Extract the [x, y] coordinate from the center of the cell holding the provided text.  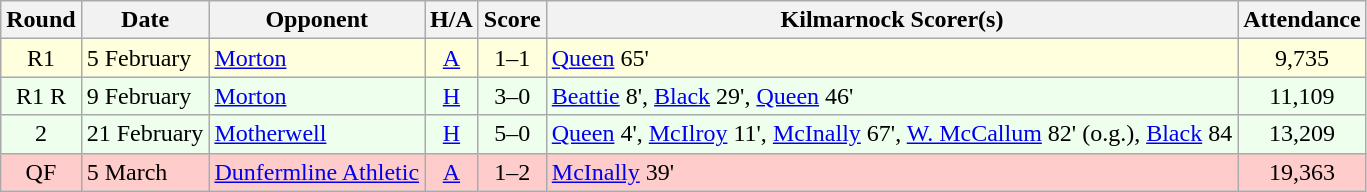
H/A [452, 20]
19,363 [1302, 172]
Score [512, 20]
Queen 4', McIlroy 11', McInally 67', W. McCallum 82' (o.g.), Black 84 [892, 134]
21 February [145, 134]
13,209 [1302, 134]
3–0 [512, 96]
9 February [145, 96]
11,109 [1302, 96]
R1 R [41, 96]
1–1 [512, 58]
Attendance [1302, 20]
Queen 65' [892, 58]
5 March [145, 172]
5 February [145, 58]
Motherwell [317, 134]
McInally 39' [892, 172]
Dunfermline Athletic [317, 172]
1–2 [512, 172]
R1 [41, 58]
Beattie 8', Black 29', Queen 46' [892, 96]
5–0 [512, 134]
9,735 [1302, 58]
Kilmarnock Scorer(s) [892, 20]
QF [41, 172]
Round [41, 20]
Opponent [317, 20]
Date [145, 20]
2 [41, 134]
